Pinpoint the cell where the given text exists, returning its (x, y) midpoint coordinate. 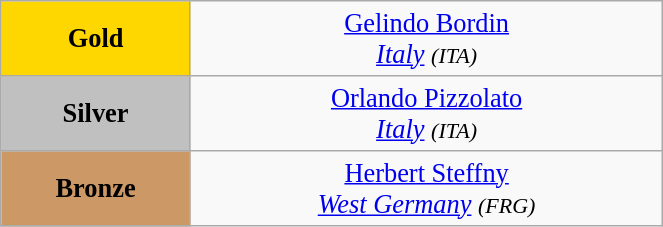
Gelindo BordinItaly (ITA) (426, 38)
Silver (96, 112)
Orlando PizzolatoItaly (ITA) (426, 112)
Herbert SteffnyWest Germany (FRG) (426, 188)
Bronze (96, 188)
Gold (96, 38)
